Pinpoint the cell where the given text exists, returning its [X, Y] midpoint coordinate. 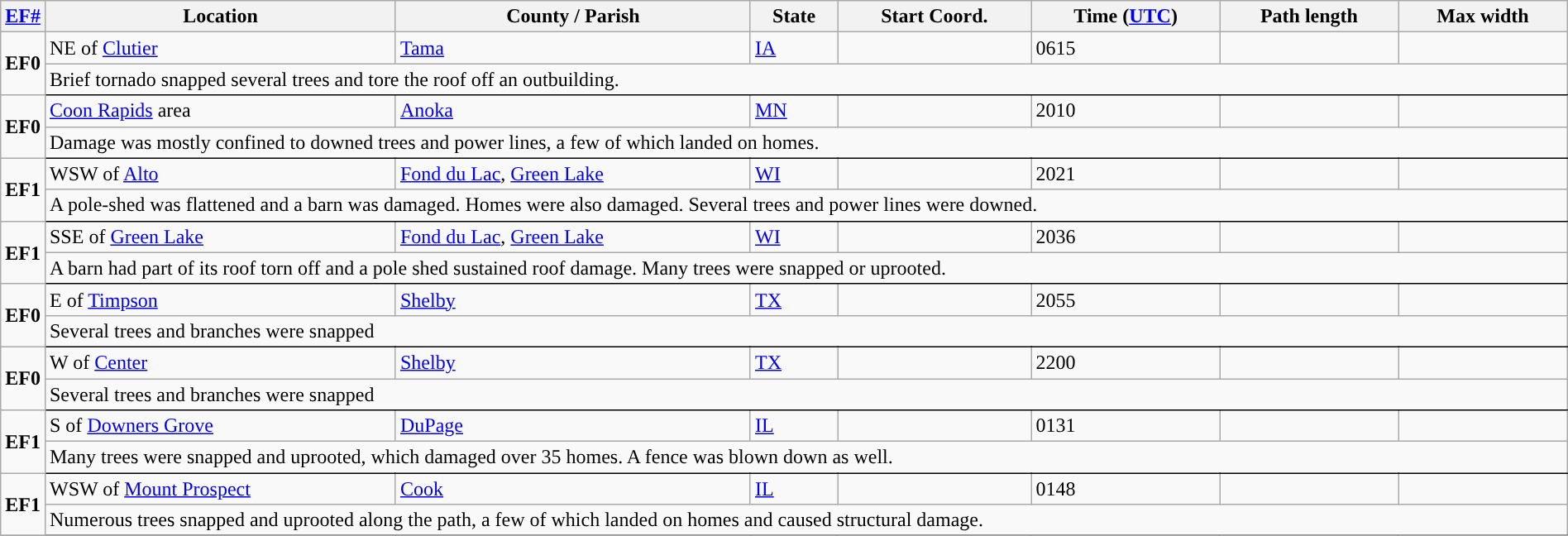
Tama [572, 48]
State [794, 17]
DuPage [572, 426]
2055 [1126, 299]
2021 [1126, 174]
SSE of Green Lake [220, 237]
IA [794, 48]
Many trees were snapped and uprooted, which damaged over 35 homes. A fence was blown down as well. [806, 457]
Time (UTC) [1126, 17]
2010 [1126, 111]
0131 [1126, 426]
2036 [1126, 237]
Path length [1308, 17]
2200 [1126, 362]
Coon Rapids area [220, 111]
County / Parish [572, 17]
Location [220, 17]
EF# [23, 17]
MN [794, 111]
E of Timpson [220, 299]
Numerous trees snapped and uprooted along the path, a few of which landed on homes and caused structural damage. [806, 520]
Max width [1484, 17]
0148 [1126, 489]
NE of Clutier [220, 48]
Anoka [572, 111]
WSW of Alto [220, 174]
0615 [1126, 48]
Brief tornado snapped several trees and tore the roof off an outbuilding. [806, 79]
Start Coord. [935, 17]
Cook [572, 489]
W of Center [220, 362]
A pole-shed was flattened and a barn was damaged. Homes were also damaged. Several trees and power lines were downed. [806, 205]
WSW of Mount Prospect [220, 489]
S of Downers Grove [220, 426]
A barn had part of its roof torn off and a pole shed sustained roof damage. Many trees were snapped or uprooted. [806, 268]
Damage was mostly confined to downed trees and power lines, a few of which landed on homes. [806, 142]
